Locate the cell with the specified text and output its (X, Y) center coordinate. 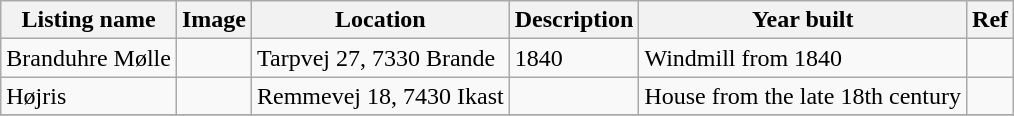
Højris (89, 96)
Listing name (89, 20)
Branduhre Mølle (89, 58)
1840 (574, 58)
Location (380, 20)
Windmill from 1840 (803, 58)
House from the late 18th century (803, 96)
Description (574, 20)
Image (214, 20)
Year built (803, 20)
Ref (990, 20)
Remmevej 18, 7430 Ikast (380, 96)
Tarpvej 27, 7330 Brande (380, 58)
